Output the (x, y) coordinate of the center of the cell containing the given text.  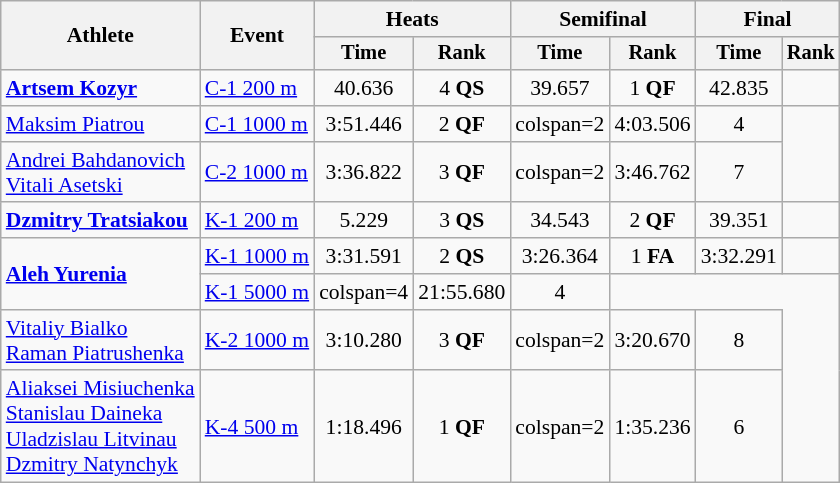
1:35.236 (652, 427)
21:55.680 (462, 292)
Andrei BahdanovichVitali Asetski (100, 172)
1 FA (652, 256)
39.657 (560, 88)
Maksim Piatrou (100, 124)
3:31.591 (364, 256)
3:32.291 (739, 256)
3 QS (462, 221)
5.229 (364, 221)
3:10.280 (364, 340)
C-1 1000 m (257, 124)
3:51.446 (364, 124)
Aleh Yurenia (100, 274)
4 QS (462, 88)
Vitaliy BialkoRaman Piatrushenka (100, 340)
8 (739, 340)
Heats (412, 19)
40.636 (364, 88)
7 (739, 172)
42.835 (739, 88)
Athlete (100, 36)
3:36.822 (364, 172)
Aliaksei MisiuchenkaStanislau DainekaUladzislau LitvinauDzmitry Natynchyk (100, 427)
4:03.506 (652, 124)
2 QS (462, 256)
Artsem Kozyr (100, 88)
34.543 (560, 221)
Semifinal (602, 19)
6 (739, 427)
Dzmitry Tratsiakou (100, 221)
colspan=4 (364, 292)
1:18.496 (364, 427)
Final (768, 19)
K-4 500 m (257, 427)
C-2 1000 m (257, 172)
3:26.364 (560, 256)
Event (257, 36)
K-1 5000 m (257, 292)
3:20.670 (652, 340)
K-2 1000 m (257, 340)
3:46.762 (652, 172)
C-1 200 m (257, 88)
K-1 200 m (257, 221)
39.351 (739, 221)
K-1 1000 m (257, 256)
